Detect which cell encompasses the target text, then output its (X, Y) center coordinate. 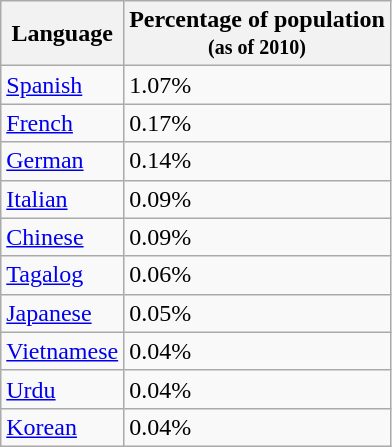
0.06% (258, 275)
Urdu (62, 389)
Chinese (62, 237)
1.07% (258, 85)
0.17% (258, 123)
Vietnamese (62, 351)
Spanish (62, 85)
Tagalog (62, 275)
Korean (62, 427)
French (62, 123)
0.14% (258, 161)
Language (62, 34)
Japanese (62, 313)
German (62, 161)
0.05% (258, 313)
Italian (62, 199)
Percentage of population(as of 2010) (258, 34)
